Scan for the cell matching the given text and deliver its [x, y] coordinate at center. 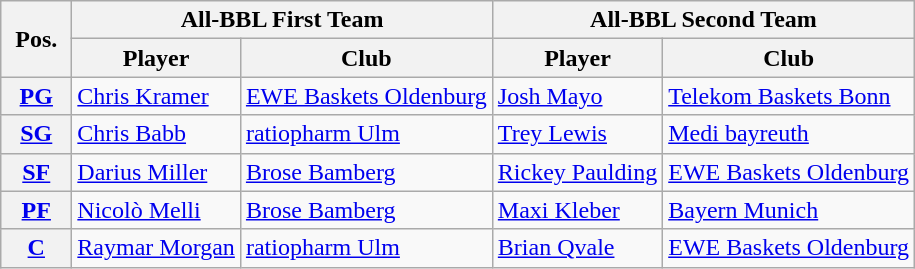
Chris Babb [156, 134]
Brian Qvale [577, 248]
Pos. [36, 39]
Trey Lewis [577, 134]
Rickey Paulding [577, 172]
Telekom Baskets Bonn [789, 96]
PF [36, 210]
Chris Kramer [156, 96]
Josh Mayo [577, 96]
Maxi Kleber [577, 210]
Nicolò Melli [156, 210]
Medi bayreuth [789, 134]
All-BBL Second Team [703, 20]
Bayern Munich [789, 210]
All-BBL First Team [282, 20]
C [36, 248]
PG [36, 96]
SG [36, 134]
SF [36, 172]
Darius Miller [156, 172]
Raymar Morgan [156, 248]
